Extract the [X, Y] coordinate from the center of the cell holding the provided text.  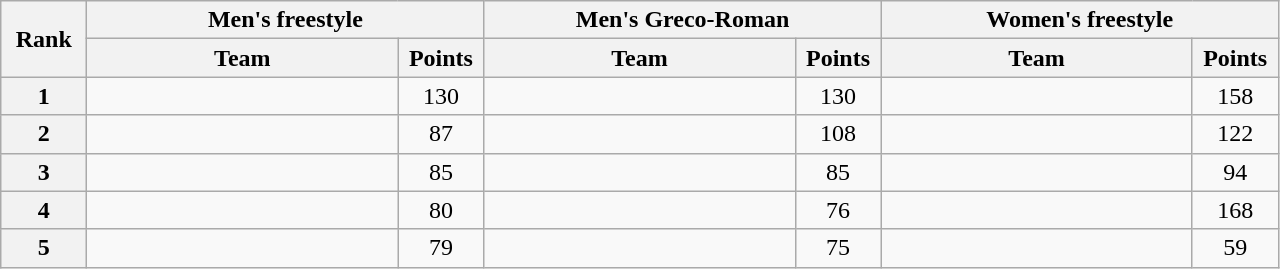
5 [44, 248]
158 [1235, 96]
2 [44, 134]
168 [1235, 210]
3 [44, 172]
Women's freestyle [1080, 20]
Men's Greco-Roman [682, 20]
Rank [44, 39]
122 [1235, 134]
94 [1235, 172]
4 [44, 210]
76 [838, 210]
108 [838, 134]
87 [441, 134]
75 [838, 248]
1 [44, 96]
80 [441, 210]
79 [441, 248]
Men's freestyle [286, 20]
59 [1235, 248]
